Return the [x, y] coordinate for the center point of the cell that contains the specified text.  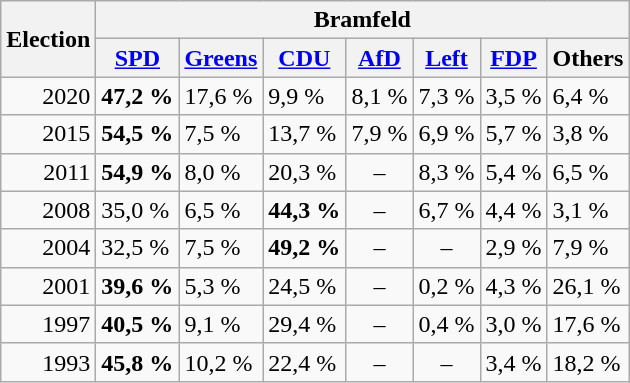
5,3 % [221, 286]
SPD [138, 58]
2,9 % [514, 248]
40,5 % [138, 324]
2008 [48, 210]
6,9 % [446, 134]
5,4 % [514, 172]
29,4 % [304, 324]
13,7 % [304, 134]
2020 [48, 96]
0,2 % [446, 286]
49,2 % [304, 248]
35,0 % [138, 210]
5,7 % [514, 134]
3,4 % [514, 362]
4,4 % [514, 210]
9,1 % [221, 324]
AfD [380, 58]
3,1 % [588, 210]
Bramfeld [362, 20]
6,7 % [446, 210]
9,9 % [304, 96]
32,5 % [138, 248]
1997 [48, 324]
0,4 % [446, 324]
Left [446, 58]
6,4 % [588, 96]
26,1 % [588, 286]
8,0 % [221, 172]
47,2 % [138, 96]
Greens [221, 58]
3,0 % [514, 324]
8,3 % [446, 172]
44,3 % [304, 210]
45,8 % [138, 362]
2004 [48, 248]
1993 [48, 362]
8,1 % [380, 96]
CDU [304, 58]
FDP [514, 58]
3,8 % [588, 134]
20,3 % [304, 172]
54,5 % [138, 134]
Others [588, 58]
39,6 % [138, 286]
Election [48, 39]
2015 [48, 134]
18,2 % [588, 362]
7,3 % [446, 96]
54,9 % [138, 172]
10,2 % [221, 362]
22,4 % [304, 362]
2001 [48, 286]
3,5 % [514, 96]
2011 [48, 172]
4,3 % [514, 286]
24,5 % [304, 286]
